Search for the cell housing the specified text and yield its [X, Y] center coordinate. 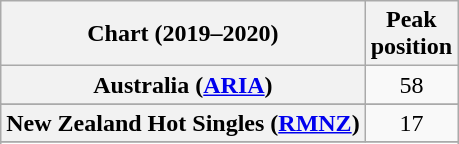
Peakposition [411, 34]
58 [411, 85]
Chart (2019–2020) [183, 34]
Australia (ARIA) [183, 85]
New Zealand Hot Singles (RMNZ) [183, 123]
17 [411, 123]
